Scan for the cell matching the given text and deliver its [x, y] coordinate at center. 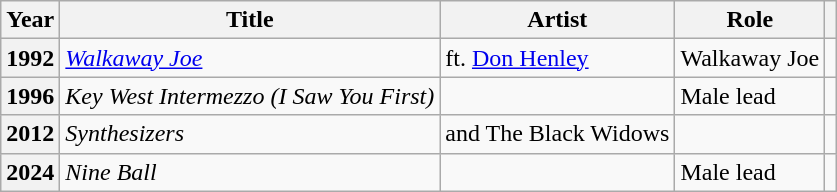
2024 [30, 172]
Year [30, 20]
Title [250, 20]
and The Black Widows [558, 134]
Synthesizers [250, 134]
Nine Ball [250, 172]
Key West Intermezzo (I Saw You First) [250, 96]
Role [750, 20]
ft. Don Henley [558, 58]
1996 [30, 96]
1992 [30, 58]
2012 [30, 134]
Artist [558, 20]
